Search for the cell housing the specified text and yield its [X, Y] center coordinate. 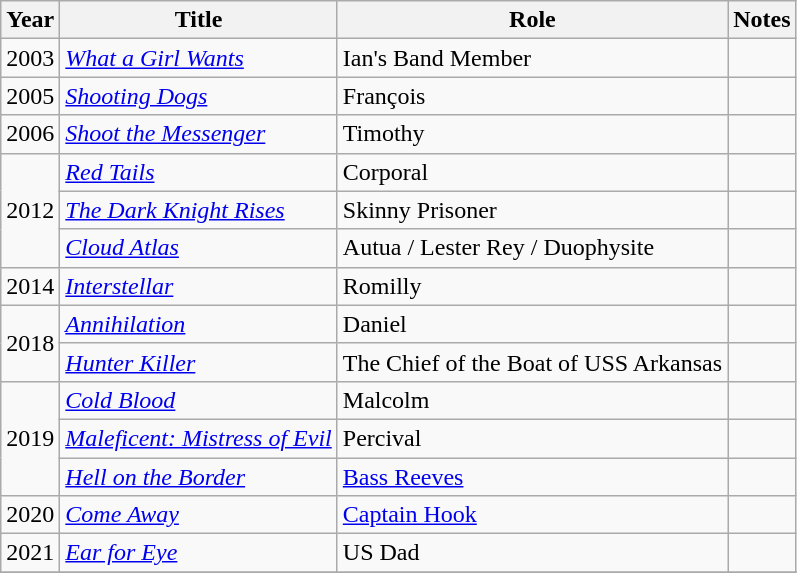
2019 [30, 438]
2020 [30, 515]
Romilly [532, 286]
Shoot the Messenger [198, 134]
Cold Blood [198, 400]
Shooting Dogs [198, 96]
Bass Reeves [532, 477]
What a Girl Wants [198, 58]
Skinny Prisoner [532, 210]
2005 [30, 96]
Ear for Eye [198, 553]
Interstellar [198, 286]
Role [532, 20]
Title [198, 20]
Corporal [532, 172]
The Dark Knight Rises [198, 210]
The Chief of the Boat of USS Arkansas [532, 362]
Ian's Band Member [532, 58]
Captain Hook [532, 515]
2014 [30, 286]
Timothy [532, 134]
2012 [30, 210]
Hunter Killer [198, 362]
US Dad [532, 553]
Come Away [198, 515]
Hell on the Border [198, 477]
Autua / Lester Rey / Duophysite [532, 248]
Malcolm [532, 400]
Annihilation [198, 324]
2006 [30, 134]
Maleficent: Mistress of Evil [198, 438]
Notes [762, 20]
Cloud Atlas [198, 248]
François [532, 96]
2021 [30, 553]
Percival [532, 438]
Daniel [532, 324]
2018 [30, 343]
Year [30, 20]
2003 [30, 58]
Red Tails [198, 172]
